Detect which cell encompasses the target text, then output its [x, y] center coordinate. 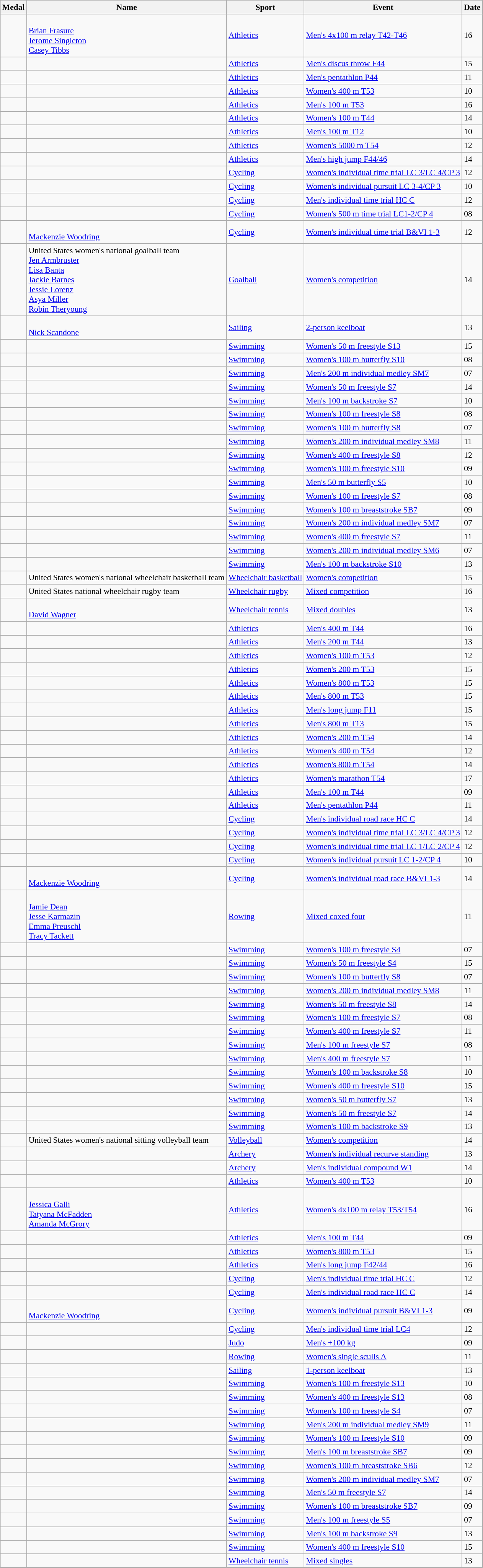
Men's individual time trial LC4 [383, 1329]
Men's 100 m breaststroke SB7 [383, 1452]
Women's 100 m butterfly S10 [383, 360]
Event [383, 7]
Women's 50 m butterfly S7 [383, 1100]
United States national wheelchair rugby team [127, 592]
Women's 5000 m T54 [383, 146]
United States women's national sitting volleyball team [127, 1140]
Women's single sculls A [383, 1357]
Women's individual pursuit B&VI 1-3 [383, 1311]
Sport [266, 7]
Women's individual pursuit LC 1-2/CP 4 [383, 860]
Men's 800 m T53 [383, 696]
Jamie DeanJesse KarmazinEmma PreuschlTracy Tackett [127, 917]
Men's high jump F44/46 [383, 159]
Mixed singles [383, 1561]
Women's 100 m backstroke S9 [383, 1127]
Name [127, 7]
Women's 400 m T54 [383, 751]
Brian FrasureJerome SingletonCasey Tibbs [127, 36]
Date [472, 7]
Men's +100 kg [383, 1343]
Women's individual time trial B&VI 1-3 [383, 232]
Women's 100 m freestyle S13 [383, 1384]
Men's 100 m backstroke S7 [383, 401]
Women's 500 m time trial LC1-2/CP 4 [383, 214]
Men's 4x100 m relay T42-T46 [383, 36]
Women's 100 m T44 [383, 118]
Goalball [266, 280]
Women's 200 m T53 [383, 669]
Men's 200 m individual medley SM9 [383, 1425]
Wheelchair basketball [266, 578]
Jessica GalliTatyana McFaddenAmanda McGrory [127, 1210]
David Wagner [127, 610]
Women's 200 m individual medley SM6 [383, 551]
Women's 50 m freestyle S8 [383, 1004]
Men's 100 m backstroke S9 [383, 1534]
Judo [266, 1343]
Women's 100 m freestyle S8 [383, 414]
Men's 100 m freestyle S7 [383, 1045]
Women's 100 m backstroke S8 [383, 1072]
Men's 200 m individual medley SM7 [383, 374]
Volleyball [266, 1140]
Wheelchair rugby [266, 592]
Men's individual compound W1 [383, 1168]
Women's 100 m T53 [383, 656]
Women's 400 m freestyle S8 [383, 455]
Men's 50 m butterfly S5 [383, 483]
17 [472, 778]
Mixed competition [383, 592]
Men's 50 m freestyle S7 [383, 1493]
Women's individual road race B&VI 1-3 [383, 879]
Women's 400 m freestyle S13 [383, 1397]
Men's 400 m T44 [383, 628]
Men's long jump F42/44 [383, 1265]
Women's 200 m T54 [383, 737]
Mixed doubles [383, 610]
Men's long jump F11 [383, 710]
Men's discus throw F44 [383, 64]
Nick Scandone [127, 327]
Women's 100 m breaststroke SB6 [383, 1466]
Men's 100 m backstroke S10 [383, 564]
United States women's national goalball teamJen ArmbrusterLisa BantaJackie BarnesJessie LorenzAsya MillerRobin Theryoung [127, 280]
Women's marathon T54 [383, 778]
United States women's national wheelchair basketball team [127, 578]
Men's 100 m freestyle S5 [383, 1520]
Women's individual recurve standing [383, 1154]
Women's individual pursuit LC 3-4/CP 3 [383, 187]
Mixed coxed four [383, 917]
Men's 100 m T53 [383, 105]
Men's 100 m T12 [383, 132]
2-person keelboat [383, 327]
Women's 4x100 m relay T53/T54 [383, 1210]
Men's 200 m T44 [383, 642]
Women's 50 m freestyle S13 [383, 346]
Women's 50 m freestyle S4 [383, 963]
Women's 800 m T54 [383, 765]
Men's 400 m freestyle S7 [383, 1059]
Medal [14, 7]
1-person keelboat [383, 1370]
Men's 800 m T13 [383, 724]
Women's individual time trial LC 1/LC 2/CP 4 [383, 846]
